Pinpoint the cell where the given text exists, returning its [x, y] midpoint coordinate. 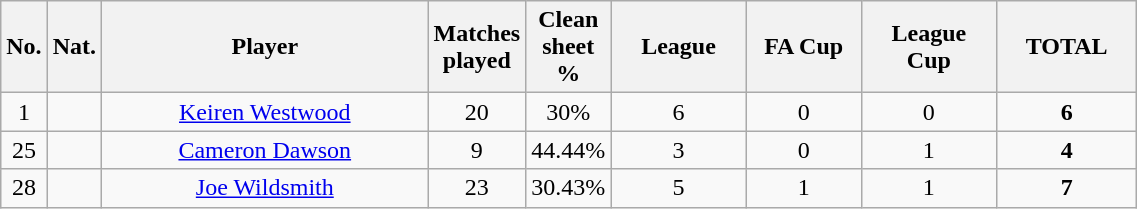
5 [678, 188]
League [678, 47]
28 [24, 188]
7 [1067, 188]
TOTAL [1067, 47]
Clean sheet % [568, 47]
Joe Wildsmith [265, 188]
Keiren Westwood [265, 112]
20 [477, 112]
No. [24, 47]
23 [477, 188]
Nat. [74, 47]
Player [265, 47]
3 [678, 150]
44.44% [568, 150]
25 [24, 150]
Matches played [477, 47]
9 [477, 150]
4 [1067, 150]
Cameron Dawson [265, 150]
30% [568, 112]
FA Cup [804, 47]
League Cup [928, 47]
30.43% [568, 188]
